Provide the [X, Y] coordinate of the cell's center where the given text is located.  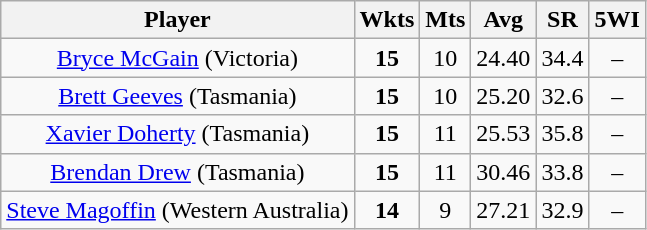
Steve Magoffin (Western Australia) [178, 210]
34.4 [562, 58]
25.53 [504, 134]
Wkts [387, 20]
Xavier Doherty (Tasmania) [178, 134]
14 [387, 210]
32.9 [562, 210]
25.20 [504, 96]
30.46 [504, 172]
Brendan Drew (Tasmania) [178, 172]
Avg [504, 20]
Mts [446, 20]
9 [446, 210]
Bryce McGain (Victoria) [178, 58]
SR [562, 20]
5WI [617, 20]
Brett Geeves (Tasmania) [178, 96]
32.6 [562, 96]
24.40 [504, 58]
35.8 [562, 134]
Player [178, 20]
33.8 [562, 172]
27.21 [504, 210]
